Determine the (X, Y) coordinate at the center of the cell enclosing the given text.  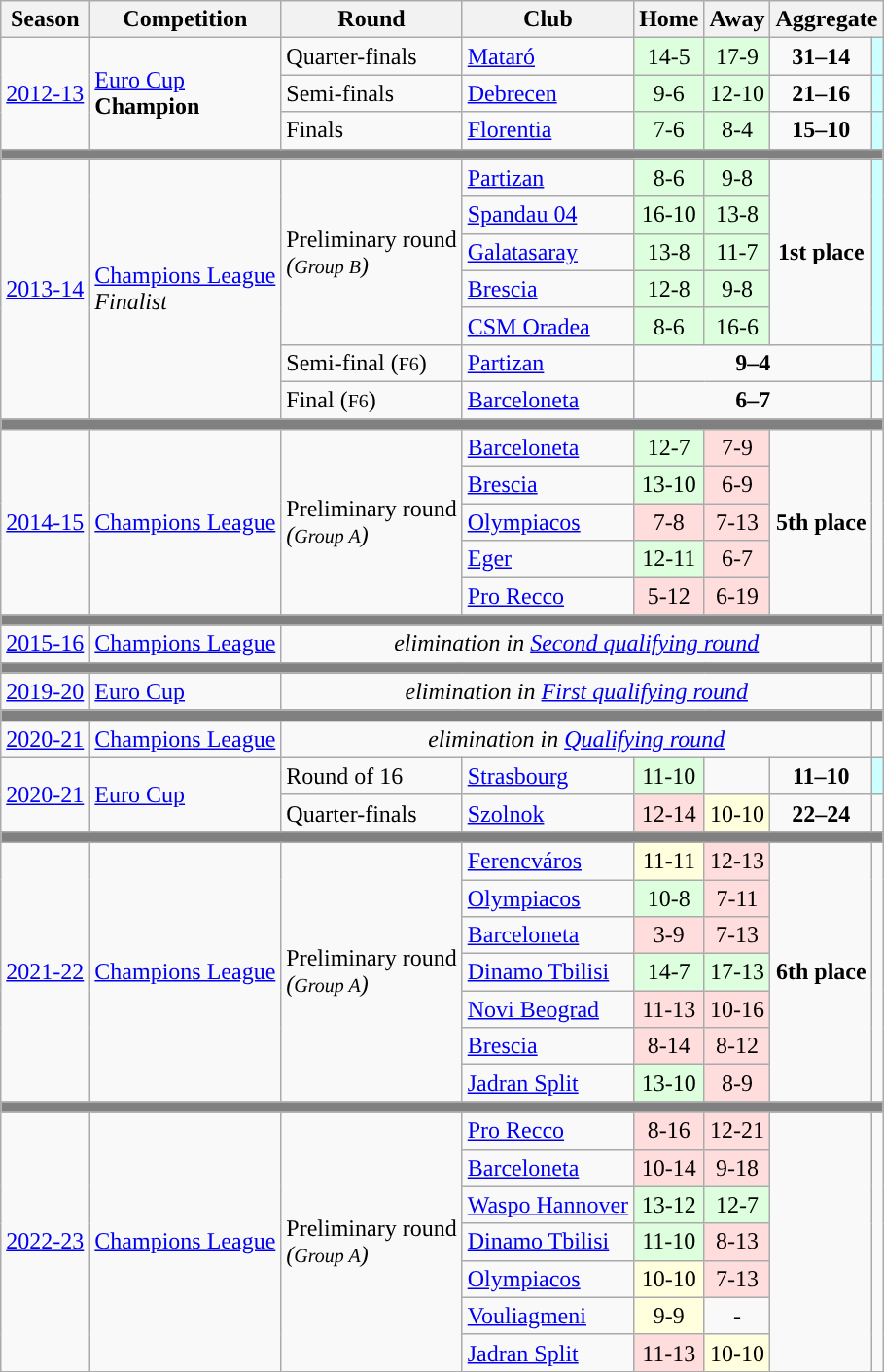
Semi-finals (371, 93)
12-11 (669, 559)
Finals (371, 130)
elimination in Qualifying round (577, 739)
CSM Oradea (548, 326)
8-14 (669, 1046)
Novi Beograd (548, 1009)
8-13 (737, 1242)
Aggregate (827, 19)
11–10 (821, 776)
11-11 (669, 861)
14-7 (669, 972)
3-9 (669, 935)
Spandau 04 (548, 215)
10-16 (737, 1009)
Debrecen (548, 93)
2019-20 (45, 691)
Euro Cup Champion (185, 93)
12-10 (737, 93)
6-9 (737, 485)
Season (45, 19)
7-9 (737, 448)
2012-13 (45, 93)
- (737, 1316)
2013-14 (45, 289)
8-16 (669, 1131)
Eger (548, 559)
11-7 (737, 252)
14-5 (669, 56)
6th place (821, 971)
17-13 (737, 972)
Away (737, 19)
12-8 (669, 289)
13-12 (669, 1205)
9–4 (753, 363)
Final (F6) (371, 400)
5th place (821, 522)
Competition (185, 19)
Mataró (548, 56)
7-6 (669, 130)
2014-15 (45, 522)
12-14 (669, 813)
2022-23 (45, 1242)
Club (548, 19)
Round (371, 19)
Preliminary round(Group B) (371, 252)
16-6 (737, 326)
6-7 (737, 559)
15–10 (821, 130)
Champions League Finalist (185, 289)
Round of 16 (371, 776)
Szolnok (548, 813)
Vouliagmeni (548, 1316)
10-14 (669, 1168)
7-8 (669, 522)
elimination in Second qualifying round (577, 644)
8-9 (737, 1083)
12-13 (737, 861)
2021-22 (45, 971)
6-19 (737, 596)
elimination in First qualifying round (577, 691)
31–14 (821, 56)
Strasbourg (548, 776)
Galatasaray (548, 252)
9-6 (669, 93)
6–7 (753, 400)
9-9 (669, 1316)
22–24 (821, 813)
8-4 (737, 130)
Home (669, 19)
2015-16 (45, 644)
12-21 (737, 1131)
Florentia (548, 130)
9-18 (737, 1168)
Waspo Hannover (548, 1205)
8-12 (737, 1046)
16-10 (669, 215)
10-8 (669, 897)
5-12 (669, 596)
1st place (821, 252)
Ferencváros (548, 861)
Semi-final (F6) (371, 363)
7-11 (737, 897)
21–16 (821, 93)
17-9 (737, 56)
